For the text-containing cell, return its midpoint in (x, y) coordinate format. 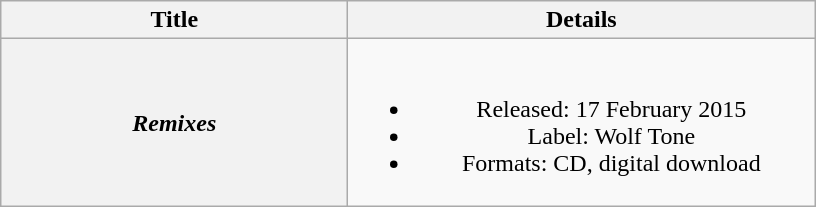
Remixes (174, 122)
Released: 17 February 2015Label: Wolf ToneFormats: CD, digital download (582, 122)
Title (174, 20)
Details (582, 20)
